Return (X, Y) of the center of cell containing provided text 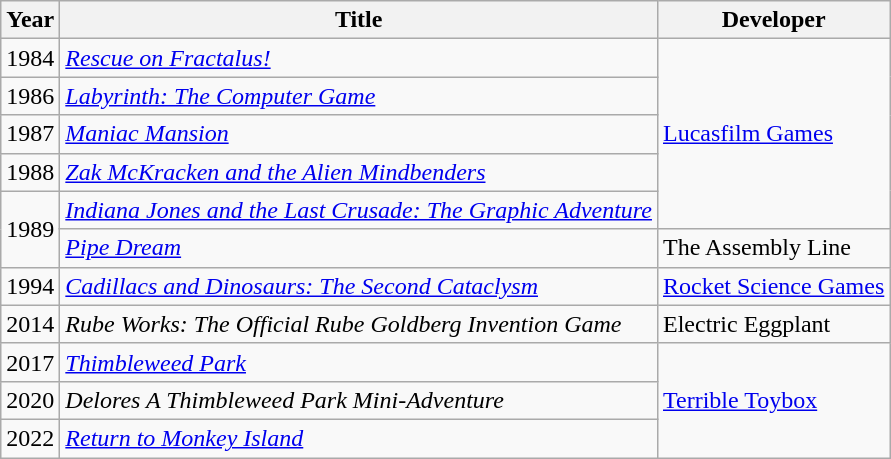
2017 (30, 362)
Delores A Thimbleweed Park Mini-Adventure (359, 400)
1988 (30, 172)
Zak McKracken and the Alien Mindbenders (359, 172)
1994 (30, 286)
Electric Eggplant (773, 324)
Year (30, 20)
1987 (30, 134)
The Assembly Line (773, 248)
Indiana Jones and the Last Crusade: The Graphic Adventure (359, 210)
Return to Monkey Island (359, 438)
1986 (30, 96)
Cadillacs and Dinosaurs: The Second Cataclysm (359, 286)
Maniac Mansion (359, 134)
Rescue on Fractalus! (359, 58)
1989 (30, 229)
2020 (30, 400)
Pipe Dream (359, 248)
1984 (30, 58)
Rube Works: The Official Rube Goldberg Invention Game (359, 324)
Rocket Science Games (773, 286)
Labyrinth: The Computer Game (359, 96)
Title (359, 20)
Terrible Toybox (773, 400)
Thimbleweed Park (359, 362)
Developer (773, 20)
Lucasfilm Games (773, 134)
2022 (30, 438)
2014 (30, 324)
